Determine the [x, y] coordinate at the center of the cell enclosing the given text.  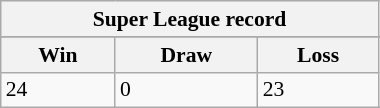
Win [58, 55]
0 [186, 90]
Draw [186, 55]
23 [318, 90]
Loss [318, 55]
24 [58, 90]
Super League record [190, 19]
